Locate the cell with the specified text and output its [X, Y] center coordinate. 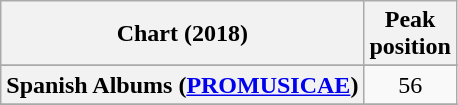
56 [410, 85]
Chart (2018) [182, 34]
Spanish Albums (PROMUSICAE) [182, 85]
Peak position [410, 34]
